Extract the (X, Y) coordinate from the center of the cell holding the provided text.  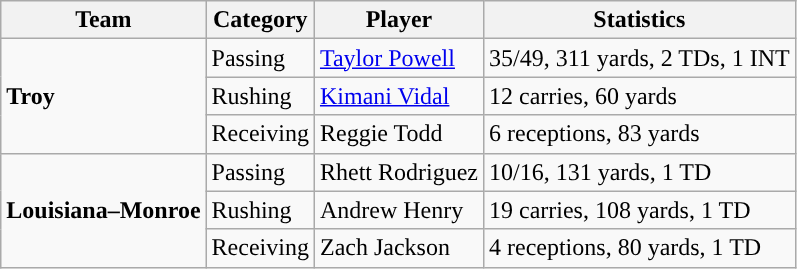
Kimani Vidal (398, 96)
Taylor Powell (398, 58)
Player (398, 20)
19 carries, 108 yards, 1 TD (639, 210)
Category (260, 20)
12 carries, 60 yards (639, 96)
Troy (104, 96)
Statistics (639, 20)
10/16, 131 yards, 1 TD (639, 172)
Andrew Henry (398, 210)
Rhett Rodriguez (398, 172)
Zach Jackson (398, 248)
Team (104, 20)
Louisiana–Monroe (104, 210)
6 receptions, 83 yards (639, 134)
4 receptions, 80 yards, 1 TD (639, 248)
Reggie Todd (398, 134)
35/49, 311 yards, 2 TDs, 1 INT (639, 58)
